Capture the cell that displays the provided text and extract its (X, Y) central coordinate. 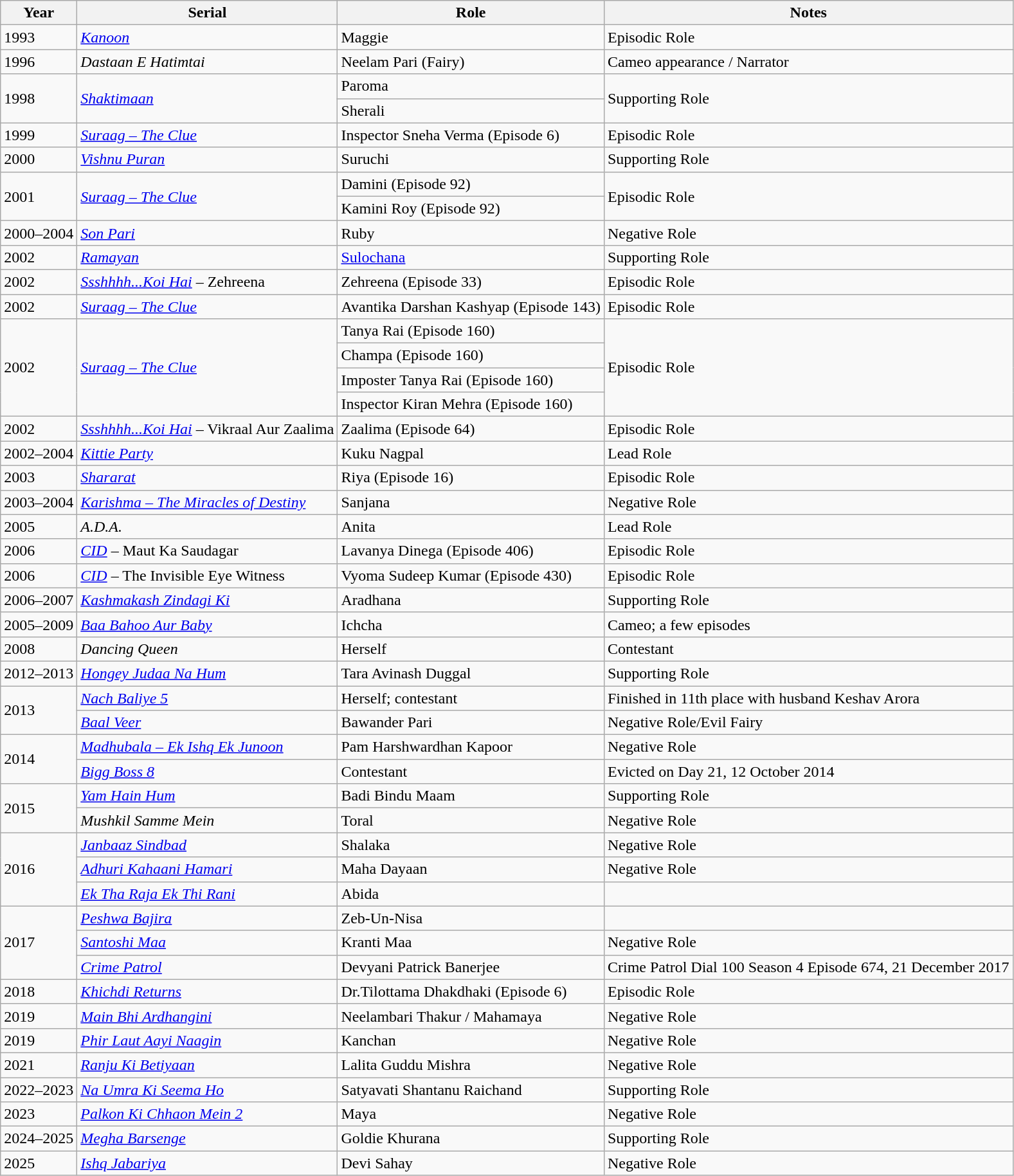
Satyavati Shantanu Raichand (471, 1090)
Maggie (471, 37)
Madhubala – Ek Ishq Ek Junoon (207, 747)
A.D.A. (207, 527)
Palkon Ki Chhaon Mein 2 (207, 1114)
2008 (39, 649)
Zaalima (Episode 64) (471, 429)
Neelambari Thakur / Mahamaya (471, 1016)
Crime Patrol Dial 100 Season 4 Episode 674, 21 December 2017 (808, 967)
Zehreena (Episode 33) (471, 282)
Year (39, 13)
Ramayan (207, 257)
Shararat (207, 478)
Karishma – The Miracles of Destiny (207, 502)
Tara Avinash Duggal (471, 673)
1998 (39, 98)
Kashmakash Zindagi Ki (207, 600)
Sherali (471, 111)
Adhuri Kahaani Hamari (207, 869)
Cameo appearance / Narrator (808, 62)
CID – Maut Ka Saudagar (207, 551)
Kranti Maa (471, 943)
Shalaka (471, 845)
Sanjana (471, 502)
Mushkil Samme Mein (207, 820)
Main Bhi Ardhangini (207, 1016)
Anita (471, 527)
Son Pari (207, 233)
Kanchan (471, 1040)
Na Umra Ki Seema Ho (207, 1090)
Zeb-Un-Nisa (471, 918)
2003 (39, 478)
Ranju Ki Betiyaan (207, 1065)
Khichdi Returns (207, 991)
Lavanya Dinega (Episode 406) (471, 551)
Evicted on Day 21, 12 October 2014 (808, 772)
Inspector Kiran Mehra (Episode 160) (471, 404)
Santoshi Maa (207, 943)
1996 (39, 62)
Kuku Nagpal (471, 453)
Avantika Darshan Kashyap (Episode 143) (471, 307)
Dr.Tilottama Dhakdhaki (Episode 6) (471, 991)
Devi Sahay (471, 1163)
2005–2009 (39, 624)
2012–2013 (39, 673)
Herself (471, 649)
Tanya Rai (Episode 160) (471, 331)
Kamini Roy (Episode 92) (471, 208)
Paroma (471, 86)
2005 (39, 527)
2017 (39, 943)
2022–2023 (39, 1090)
Nach Baliye 5 (207, 698)
Sulochana (471, 257)
2001 (39, 196)
1993 (39, 37)
Baal Veer (207, 723)
Maya (471, 1114)
Notes (808, 13)
2006–2007 (39, 600)
Damini (Episode 92) (471, 184)
2021 (39, 1065)
Pam Harshwardhan Kapoor (471, 747)
2025 (39, 1163)
Negative Role/Evil Fairy (808, 723)
Lalita Guddu Mishra (471, 1065)
Megha Barsenge (207, 1139)
2024–2025 (39, 1139)
Devyani Patrick Banerjee (471, 967)
2003–2004 (39, 502)
2013 (39, 710)
Inspector Sneha Verma (Episode 6) (471, 135)
Imposter Tanya Rai (Episode 160) (471, 380)
Dancing Queen (207, 649)
Role (471, 13)
Kittie Party (207, 453)
Yam Hain Hum (207, 796)
Shaktimaan (207, 98)
Dastaan E Hatimtai (207, 62)
Maha Dayaan (471, 869)
Peshwa Bajira (207, 918)
Hongey Judaa Na Hum (207, 673)
Suruchi (471, 159)
Aradhana (471, 600)
Riya (Episode 16) (471, 478)
2023 (39, 1114)
Ssshhhh...Koi Hai – Zehreena (207, 282)
Phir Laut Aayi Naagin (207, 1040)
Abida (471, 894)
Janbaaz Sindbad (207, 845)
Ichcha (471, 624)
Crime Patrol (207, 967)
Cameo; a few episodes (808, 624)
Finished in 11th place with husband Keshav Arora (808, 698)
Vishnu Puran (207, 159)
Bigg Boss 8 (207, 772)
Herself; contestant (471, 698)
Neelam Pari (Fairy) (471, 62)
1999 (39, 135)
Ishq Jabariya (207, 1163)
2016 (39, 869)
Badi Bindu Maam (471, 796)
Baa Bahoo Aur Baby (207, 624)
Ek Tha Raja Ek Thi Rani (207, 894)
Toral (471, 820)
Ruby (471, 233)
2000 (39, 159)
CID – The Invisible Eye Witness (207, 575)
Kanoon (207, 37)
Bawander Pari (471, 723)
2000–2004 (39, 233)
2015 (39, 808)
Goldie Khurana (471, 1139)
2002–2004 (39, 453)
2018 (39, 991)
Ssshhhh...Koi Hai – Vikraal Aur Zaalima (207, 429)
2014 (39, 759)
Vyoma Sudeep Kumar (Episode 430) (471, 575)
Champa (Episode 160) (471, 356)
Serial (207, 13)
